Capture the cell that displays the provided text and extract its [X, Y] central coordinate. 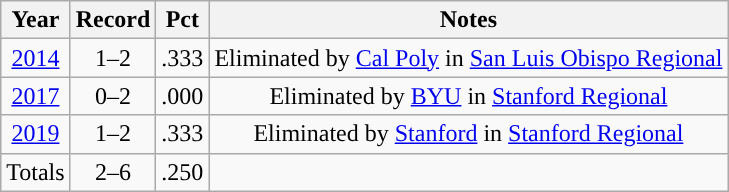
2014 [36, 58]
Notes [468, 20]
Record [113, 20]
2017 [36, 96]
.000 [182, 96]
Eliminated by Stanford in Stanford Regional [468, 134]
Eliminated by BYU in Stanford Regional [468, 96]
.250 [182, 172]
Eliminated by Cal Poly in San Luis Obispo Regional [468, 58]
0–2 [113, 96]
Pct [182, 20]
2–6 [113, 172]
2019 [36, 134]
Totals [36, 172]
Year [36, 20]
